From the cell containing the given text, extract its center point as [X, Y] coordinate. 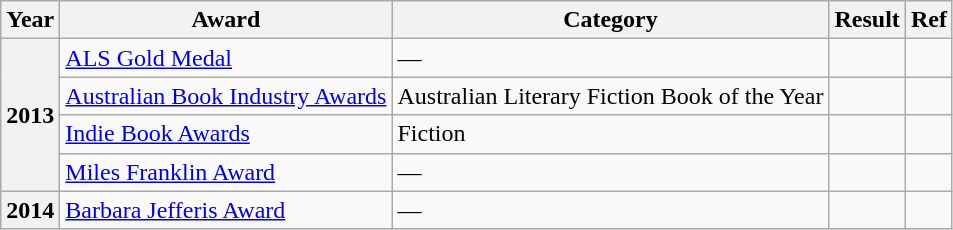
Year [30, 20]
Australian Literary Fiction Book of the Year [610, 96]
ALS Gold Medal [226, 58]
Fiction [610, 134]
Miles Franklin Award [226, 172]
2014 [30, 210]
Australian Book Industry Awards [226, 96]
Ref [928, 20]
Result [867, 20]
Category [610, 20]
Indie Book Awards [226, 134]
2013 [30, 115]
Barbara Jefferis Award [226, 210]
Award [226, 20]
